Determine the (X, Y) coordinate at the center of the cell enclosing the given text.  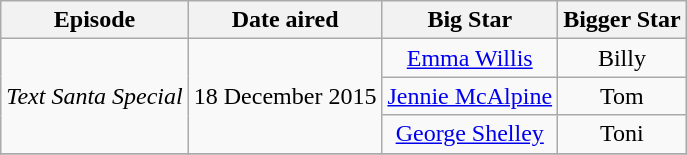
Tom (622, 96)
Episode (95, 20)
Toni (622, 134)
Emma Willis (470, 58)
Big Star (470, 20)
Billy (622, 58)
18 December 2015 (285, 96)
Jennie McAlpine (470, 96)
Date aired (285, 20)
Text Santa Special (95, 96)
George Shelley (470, 134)
Bigger Star (622, 20)
